Return [X, Y] of the center of cell containing provided text 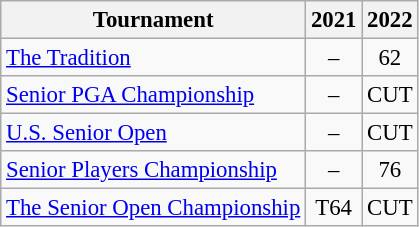
Tournament [154, 20]
The Tradition [154, 58]
76 [390, 170]
Senior Players Championship [154, 170]
U.S. Senior Open [154, 133]
62 [390, 58]
Senior PGA Championship [154, 95]
2021 [334, 20]
2022 [390, 20]
The Senior Open Championship [154, 208]
T64 [334, 208]
